Identify which cell holds the provided text, then report its (x, y) central coordinate. 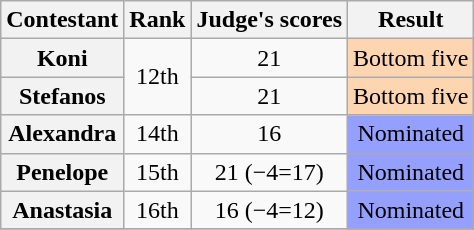
16 (270, 134)
Anastasia (62, 210)
Result (411, 20)
Stefanos (62, 96)
15th (158, 172)
Rank (158, 20)
16 (−4=12) (270, 210)
12th (158, 77)
21 (−4=17) (270, 172)
Judge's scores (270, 20)
Contestant (62, 20)
Alexandra (62, 134)
Penelope (62, 172)
Koni (62, 58)
16th (158, 210)
14th (158, 134)
